Capture the cell that displays the provided text and extract its [X, Y] central coordinate. 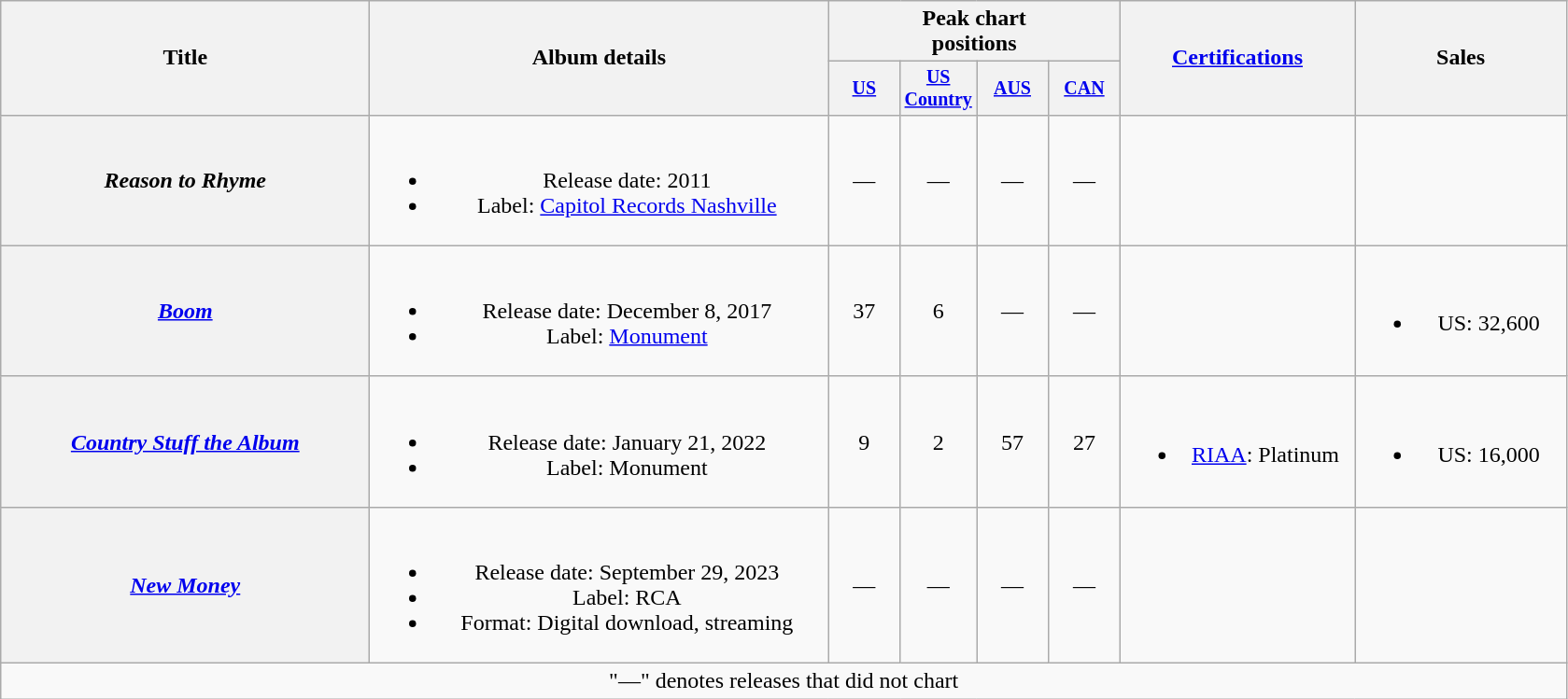
Boom [185, 311]
Release date: September 29, 2023Label: RCAFormat: Digital download, streaming [600, 584]
57 [1012, 441]
Country Stuff the Album [185, 441]
US [865, 88]
New Money [185, 584]
Certifications [1236, 58]
US: 16,000 [1461, 441]
AUS [1012, 88]
9 [865, 441]
Release date: 2011Label: Capitol Records Nashville [600, 180]
RIAA: Platinum [1236, 441]
Album details [600, 58]
2 [939, 441]
6 [939, 311]
Release date: December 8, 2017Label: Monument [600, 311]
Reason to Rhyme [185, 180]
Peak chartpositions [975, 32]
Sales [1461, 58]
"—" denotes releases that did not chart [784, 681]
USCountry [939, 88]
Title [185, 58]
US: 32,600 [1461, 311]
37 [865, 311]
Release date: January 21, 2022Label: Monument [600, 441]
CAN [1083, 88]
27 [1083, 441]
